Search for the cell housing the specified text and yield its [x, y] center coordinate. 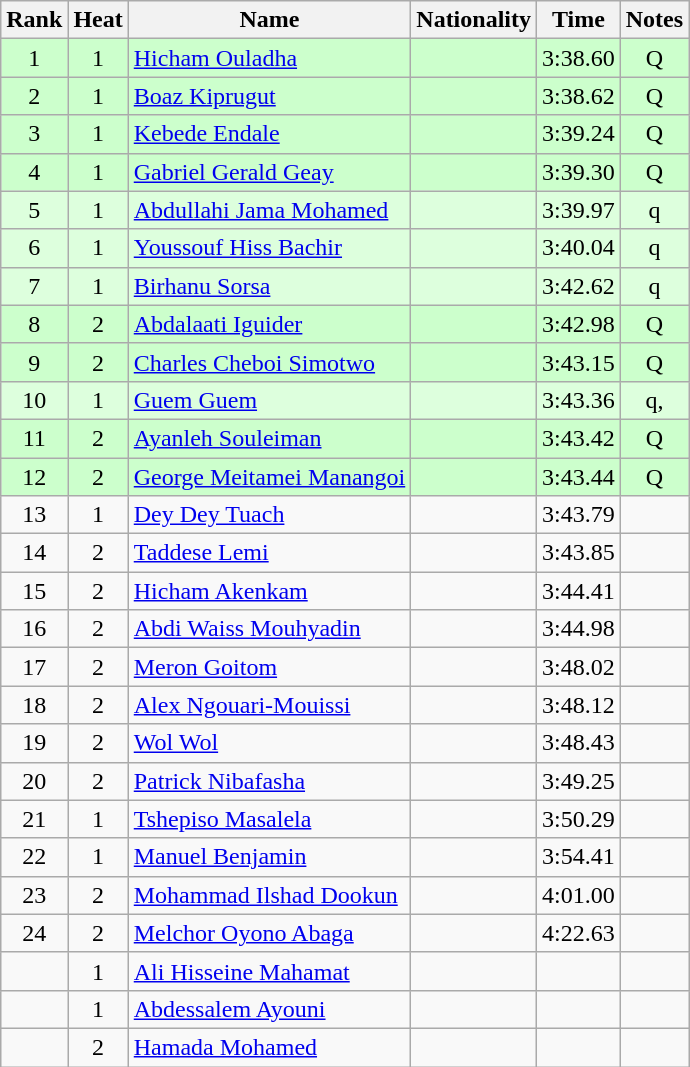
4:01.00 [579, 895]
16 [34, 629]
3:39.30 [579, 172]
3:39.24 [579, 134]
4:22.63 [579, 933]
3:40.04 [579, 248]
3:43.36 [579, 400]
9 [34, 362]
Alex Ngouari-Mouissi [270, 705]
3:42.62 [579, 286]
15 [34, 591]
Ali Hisseine Mahamat [270, 971]
Gabriel Gerald Geay [270, 172]
Abdi Waiss Mouhyadin [270, 629]
11 [34, 438]
Dey Dey Tuach [270, 515]
3:44.98 [579, 629]
Tshepiso Masalela [270, 819]
3:42.98 [579, 324]
Patrick Nibafasha [270, 781]
Boaz Kiprugut [270, 96]
3 [34, 134]
7 [34, 286]
4 [34, 172]
17 [34, 667]
Ayanleh Souleiman [270, 438]
3:43.15 [579, 362]
12 [34, 477]
10 [34, 400]
3:54.41 [579, 857]
3:48.02 [579, 667]
24 [34, 933]
Hicham Ouladha [270, 58]
3:43.42 [579, 438]
6 [34, 248]
Youssouf Hiss Bachir [270, 248]
Time [579, 20]
18 [34, 705]
q, [654, 400]
Charles Cheboi Simotwo [270, 362]
3:49.25 [579, 781]
20 [34, 781]
Notes [654, 20]
5 [34, 210]
Wol Wol [270, 743]
22 [34, 857]
3:50.29 [579, 819]
3:48.12 [579, 705]
Abdessalem Ayouni [270, 1009]
3:43.85 [579, 553]
3:43.79 [579, 515]
Name [270, 20]
Nationality [474, 20]
14 [34, 553]
Meron Goitom [270, 667]
Melchor Oyono Abaga [270, 933]
Rank [34, 20]
Heat [98, 20]
3:38.62 [579, 96]
8 [34, 324]
Birhanu Sorsa [270, 286]
3:48.43 [579, 743]
23 [34, 895]
Hicham Akenkam [270, 591]
Hamada Mohamed [270, 1047]
21 [34, 819]
George Meitamei Manangoi [270, 477]
Taddese Lemi [270, 553]
3:39.97 [579, 210]
13 [34, 515]
Mohammad Ilshad Dookun [270, 895]
3:38.60 [579, 58]
19 [34, 743]
Abdalaati Iguider [270, 324]
3:44.41 [579, 591]
Abdullahi Jama Mohamed [270, 210]
3:43.44 [579, 477]
Kebede Endale [270, 134]
Manuel Benjamin [270, 857]
Guem Guem [270, 400]
